Search for the cell housing the specified text and yield its [x, y] center coordinate. 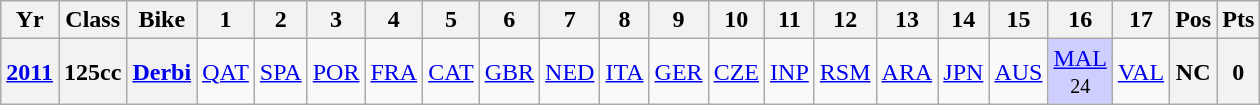
QAT [226, 72]
6 [509, 20]
13 [907, 20]
0 [1238, 72]
125cc [92, 72]
CZE [736, 72]
Derbi [162, 72]
GBR [509, 72]
9 [678, 20]
SPA [280, 72]
14 [964, 20]
VAL [1140, 72]
Pos [1194, 20]
16 [1080, 20]
ITA [624, 72]
2011 [30, 72]
12 [845, 20]
5 [451, 20]
Pts [1238, 20]
FRA [394, 72]
8 [624, 20]
INP [790, 72]
RSM [845, 72]
4 [394, 20]
ARA [907, 72]
3 [336, 20]
Class [92, 20]
MAL24 [1080, 72]
11 [790, 20]
1 [226, 20]
Bike [162, 20]
15 [1018, 20]
GER [678, 72]
2 [280, 20]
POR [336, 72]
17 [1140, 20]
NC [1194, 72]
10 [736, 20]
AUS [1018, 72]
NED [570, 72]
JPN [964, 72]
CAT [451, 72]
Yr [30, 20]
7 [570, 20]
